Search for the cell housing the specified text and yield its (X, Y) center coordinate. 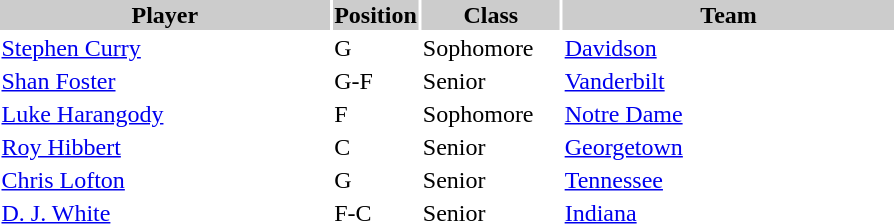
Chris Lofton (165, 180)
Notre Dame (728, 114)
Roy Hibbert (165, 147)
Stephen Curry (165, 48)
C (376, 147)
F (376, 114)
Davidson (728, 48)
Player (165, 15)
Georgetown (728, 147)
Tennessee (728, 180)
Position (376, 15)
Vanderbilt (728, 81)
Class (490, 15)
Shan Foster (165, 81)
Team (728, 15)
G-F (376, 81)
Luke Harangody (165, 114)
